Identify which cell holds the provided text, then report its (X, Y) central coordinate. 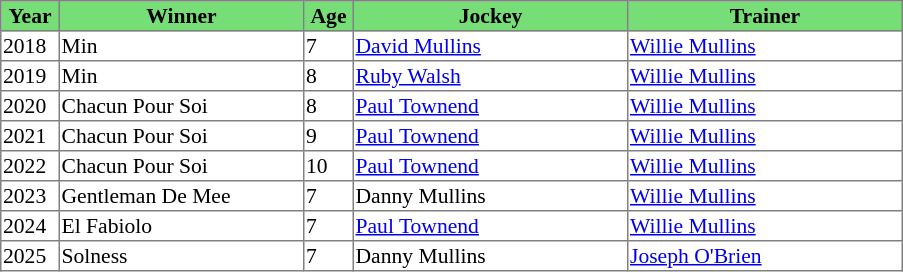
Winner (181, 16)
2023 (30, 196)
9 (329, 136)
Ruby Walsh (490, 76)
2020 (30, 106)
10 (329, 166)
Age (329, 16)
Joseph O'Brien (765, 256)
Jockey (490, 16)
Solness (181, 256)
Trainer (765, 16)
2018 (30, 46)
2019 (30, 76)
2024 (30, 226)
Year (30, 16)
2022 (30, 166)
Gentleman De Mee (181, 196)
El Fabiolo (181, 226)
2021 (30, 136)
David Mullins (490, 46)
2025 (30, 256)
